Provide the [x, y] coordinate of the cell's center where the given text is located.  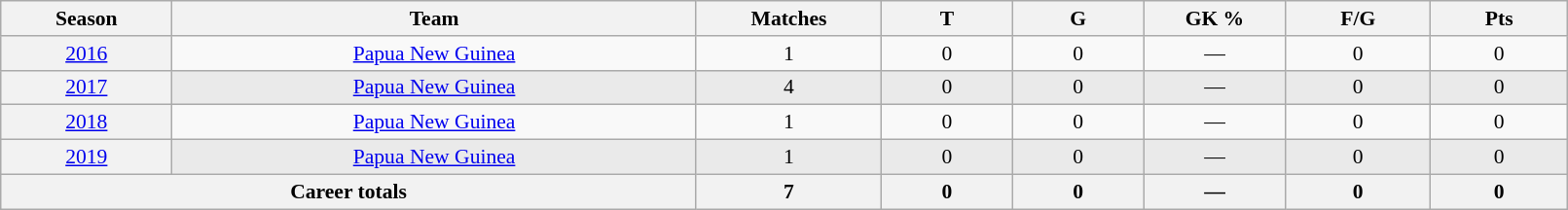
7 [788, 192]
Pts [1499, 18]
Matches [788, 18]
2018 [87, 122]
2017 [87, 87]
F/G [1358, 18]
2019 [87, 157]
G [1078, 18]
4 [788, 87]
T [948, 18]
GK % [1215, 18]
2016 [87, 53]
Team [434, 18]
Season [87, 18]
Career totals [348, 192]
